Return the [x, y] coordinate for the center point of the cell that contains the specified text.  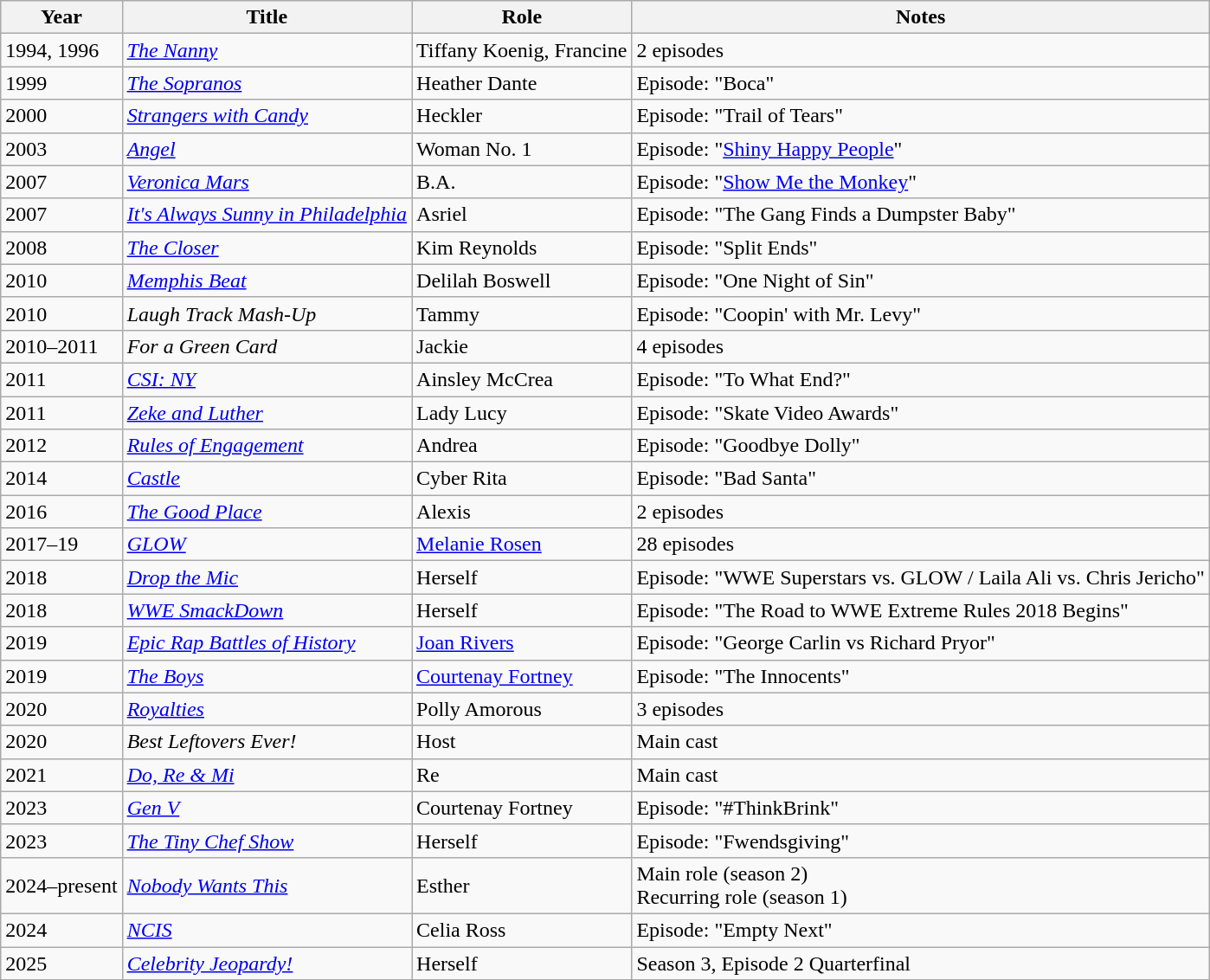
Title [267, 17]
Laugh Track Mash-Up [267, 313]
Episode: "Trail of Tears" [921, 116]
Lady Lucy [522, 413]
NCIS [267, 930]
Asriel [522, 215]
For a Green Card [267, 346]
Joan Rivers [522, 643]
4 episodes [921, 346]
Main role (season 2)Recurring role (season 1) [921, 885]
2024 [61, 930]
The Tiny Chef Show [267, 841]
WWE SmackDown [267, 610]
B.A. [522, 182]
Jackie [522, 346]
Episode: "Empty Next" [921, 930]
Year [61, 17]
Episode: "Show Me the Monkey" [921, 182]
The Boys [267, 676]
Episode: "Split Ends" [921, 248]
Delilah Boswell [522, 280]
2021 [61, 775]
Heckler [522, 116]
GLOW [267, 545]
Tiffany Koenig, Francine [522, 50]
2016 [61, 512]
2012 [61, 446]
Episode: "Goodbye Dolly" [921, 446]
Episode: "The Gang Finds a Dumpster Baby" [921, 215]
Woman No. 1 [522, 149]
Memphis Beat [267, 280]
2010–2011 [61, 346]
Episode: "#ThinkBrink" [921, 808]
Andrea [522, 446]
Host [522, 742]
Episode: "George Carlin vs Richard Pryor" [921, 643]
Rules of Engagement [267, 446]
Episode: "Coopin' with Mr. Levy" [921, 313]
Melanie Rosen [522, 545]
Angel [267, 149]
2025 [61, 964]
The Closer [267, 248]
Kim Reynolds [522, 248]
2008 [61, 248]
Gen V [267, 808]
Polly Amorous [522, 709]
Celebrity Jeopardy! [267, 964]
28 episodes [921, 545]
Nobody Wants This [267, 885]
1994, 1996 [61, 50]
2014 [61, 479]
Cyber Rita [522, 479]
Tammy [522, 313]
2017–19 [61, 545]
Celia Ross [522, 930]
Epic Rap Battles of History [267, 643]
Episode: "The Road to WWE Extreme Rules 2018 Begins" [921, 610]
Episode: "Fwendsgiving" [921, 841]
Episode: "Shiny Happy People" [921, 149]
Episode: "Bad Santa" [921, 479]
The Good Place [267, 512]
Season 3, Episode 2 Quarterfinal [921, 964]
Notes [921, 17]
1999 [61, 83]
Strangers with Candy [267, 116]
Role [522, 17]
Alexis [522, 512]
3 episodes [921, 709]
2024–present [61, 885]
Episode: "Boca" [921, 83]
Episode: "Skate Video Awards" [921, 413]
Episode: "To What End?" [921, 379]
It's Always Sunny in Philadelphia [267, 215]
Ainsley McCrea [522, 379]
2003 [61, 149]
Royalties [267, 709]
Castle [267, 479]
2000 [61, 116]
The Nanny [267, 50]
Episode: "WWE Superstars vs. GLOW / Laila Ali vs. Chris Jericho" [921, 577]
The Sopranos [267, 83]
Re [522, 775]
Zeke and Luther [267, 413]
Do, Re & Mi [267, 775]
Heather Dante [522, 83]
Episode: "One Night of Sin" [921, 280]
Drop the Mic [267, 577]
Best Leftovers Ever! [267, 742]
CSI: NY [267, 379]
Esther [522, 885]
Veronica Mars [267, 182]
Episode: "The Innocents" [921, 676]
